From the cell containing the given text, extract its center point as (x, y) coordinate. 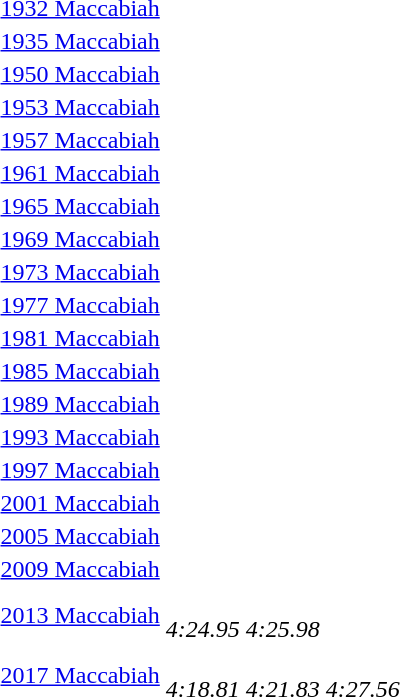
4:25.98 (282, 616)
4:24.95 (202, 616)
